For the text-containing cell, return its midpoint in (X, Y) coordinate format. 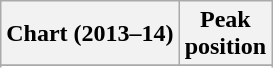
Chart (2013–14) (90, 34)
Peakposition (225, 34)
